Output the (X, Y) coordinate of the center of the cell containing the given text.  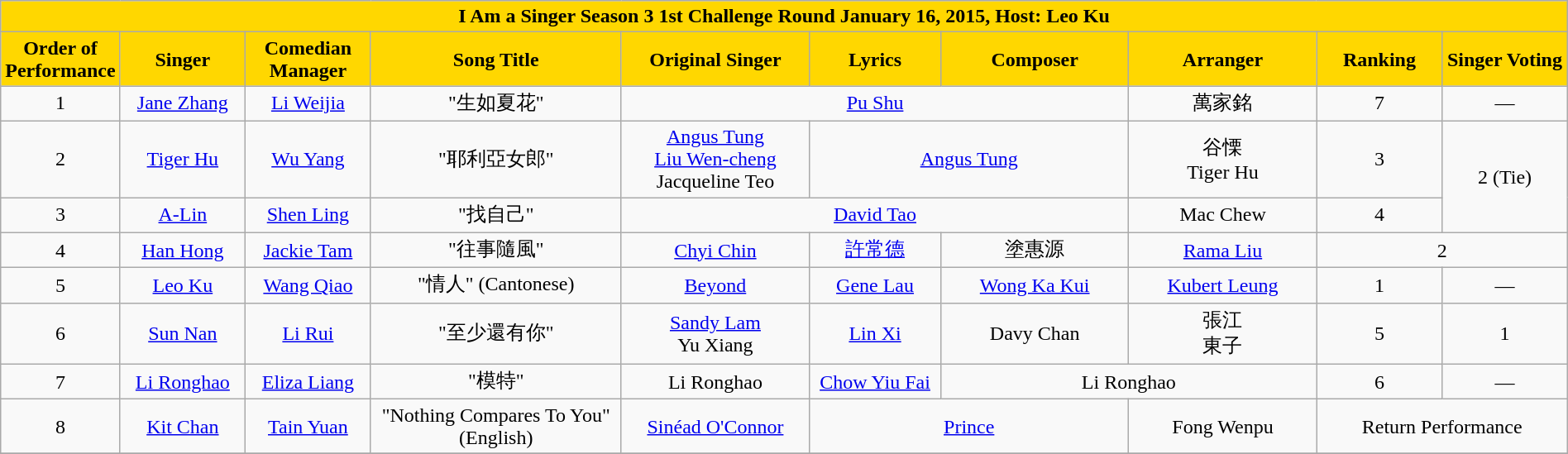
Chow Yiu Fai (875, 382)
Gene Lau (875, 286)
Jane Zhang (183, 104)
Arranger (1222, 60)
Comedian Manager (308, 60)
"耶利亞女郎" (496, 159)
2 (Tie) (1505, 177)
Fong Wenpu (1222, 427)
Angus TungLiu Wen-chengJacqueline Teo (715, 159)
Prince (969, 427)
"找自己" (496, 215)
許常德 (875, 250)
I Am a Singer Season 3 1st Challenge Round January 16, 2015, Host: Leo Ku (784, 17)
"生如夏花" (496, 104)
"Nothing Compares To You" (English) (496, 427)
Tiger Hu (183, 159)
Composer (1035, 60)
Singer (183, 60)
Kubert Leung (1222, 286)
Sinéad O'Connor (715, 427)
Sun Nan (183, 333)
Shen Ling (308, 215)
谷慄Tiger Hu (1222, 159)
Return Performance (1442, 427)
Jackie Tam (308, 250)
Davy Chan (1035, 333)
David Tao (875, 215)
萬家銘 (1222, 104)
Sandy LamYu Xiang (715, 333)
Li Weijia (308, 104)
Singer Voting (1505, 60)
Beyond (715, 286)
Leo Ku (183, 286)
"往事隨風" (496, 250)
"情人" (Cantonese) (496, 286)
Wong Ka Kui (1035, 286)
Wu Yang (308, 159)
Song Title (496, 60)
Original Singer (715, 60)
Mac Chew (1222, 215)
Lyrics (875, 60)
Tain Yuan (308, 427)
Kit Chan (183, 427)
A-Lin (183, 215)
Li Rui (308, 333)
Lin Xi (875, 333)
Wang Qiao (308, 286)
8 (60, 427)
"至少還有你" (496, 333)
Pu Shu (875, 104)
"模特" (496, 382)
Order of Performance (60, 60)
Angus Tung (969, 159)
塗惠源 (1035, 250)
Ranking (1379, 60)
Eliza Liang (308, 382)
Han Hong (183, 250)
張江東子 (1222, 333)
Chyi Chin (715, 250)
Rama Liu (1222, 250)
